Return the [x, y] coordinate for the center point of the cell that contains the specified text.  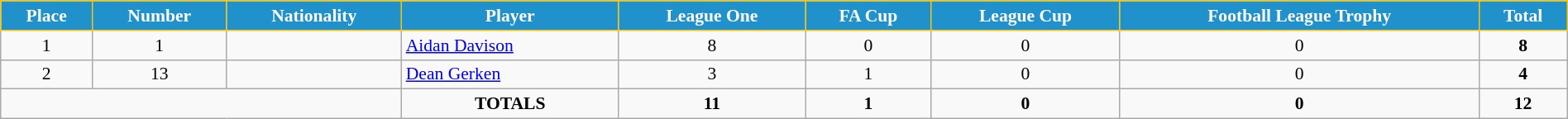
12 [1523, 104]
Number [160, 16]
FA Cup [868, 16]
Football League Trophy [1299, 16]
Place [46, 16]
Aidan Davison [510, 45]
Dean Gerken [510, 74]
TOTALS [510, 104]
League Cup [1025, 16]
Nationality [314, 16]
11 [712, 104]
2 [46, 74]
League One [712, 16]
Total [1523, 16]
4 [1523, 74]
3 [712, 74]
13 [160, 74]
Player [510, 16]
